Locate the cell with the specified text and output its [X, Y] center coordinate. 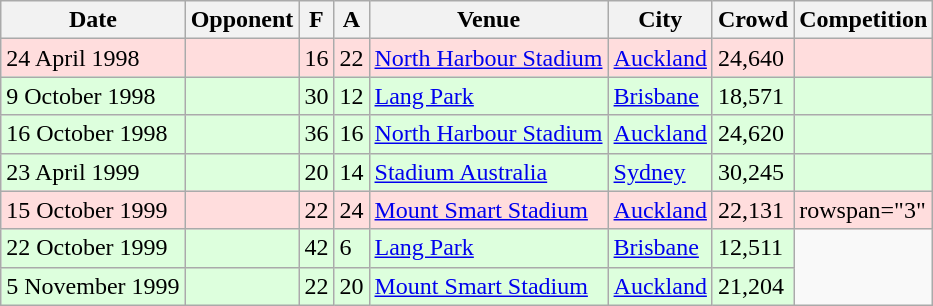
42 [316, 248]
Venue [488, 20]
9 October 1998 [93, 96]
Competition [864, 20]
23 April 1999 [93, 172]
30 [316, 96]
30,245 [752, 172]
Stadium Australia [488, 172]
16 October 1998 [93, 134]
Crowd [752, 20]
rowspan="3" [864, 210]
City [660, 20]
Date [93, 20]
14 [352, 172]
Opponent [242, 20]
Sydney [660, 172]
18,571 [752, 96]
F [316, 20]
15 October 1999 [93, 210]
22,131 [752, 210]
24,620 [752, 134]
24 April 1998 [93, 58]
24 [352, 210]
6 [352, 248]
A [352, 20]
36 [316, 134]
22 October 1999 [93, 248]
12,511 [752, 248]
12 [352, 96]
5 November 1999 [93, 286]
21,204 [752, 286]
24,640 [752, 58]
